Determine the [X, Y] coordinate at the center of the cell enclosing the given text.  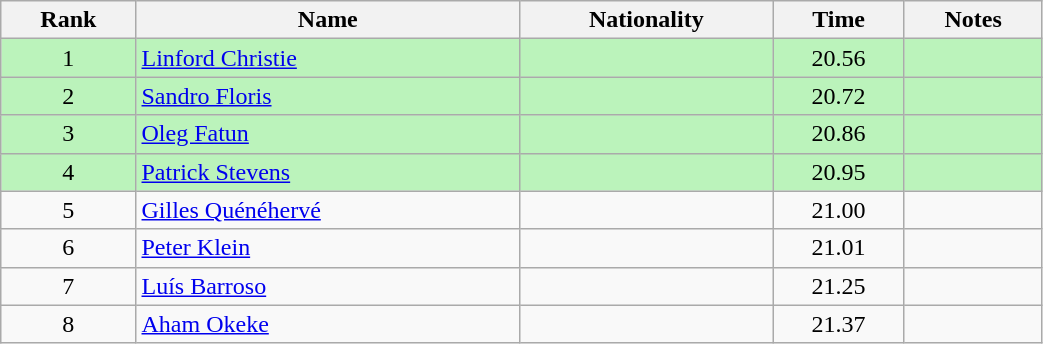
20.72 [838, 96]
Luís Barroso [328, 286]
7 [68, 286]
Gilles Quénéhervé [328, 210]
Oleg Fatun [328, 134]
Name [328, 20]
21.01 [838, 248]
Notes [973, 20]
21.37 [838, 324]
20.56 [838, 58]
Time [838, 20]
8 [68, 324]
2 [68, 96]
Aham Okeke [328, 324]
Peter Klein [328, 248]
Rank [68, 20]
Patrick Stevens [328, 172]
6 [68, 248]
Nationality [646, 20]
5 [68, 210]
Sandro Floris [328, 96]
21.00 [838, 210]
Linford Christie [328, 58]
20.95 [838, 172]
4 [68, 172]
21.25 [838, 286]
3 [68, 134]
1 [68, 58]
20.86 [838, 134]
